Search for the cell housing the specified text and yield its [x, y] center coordinate. 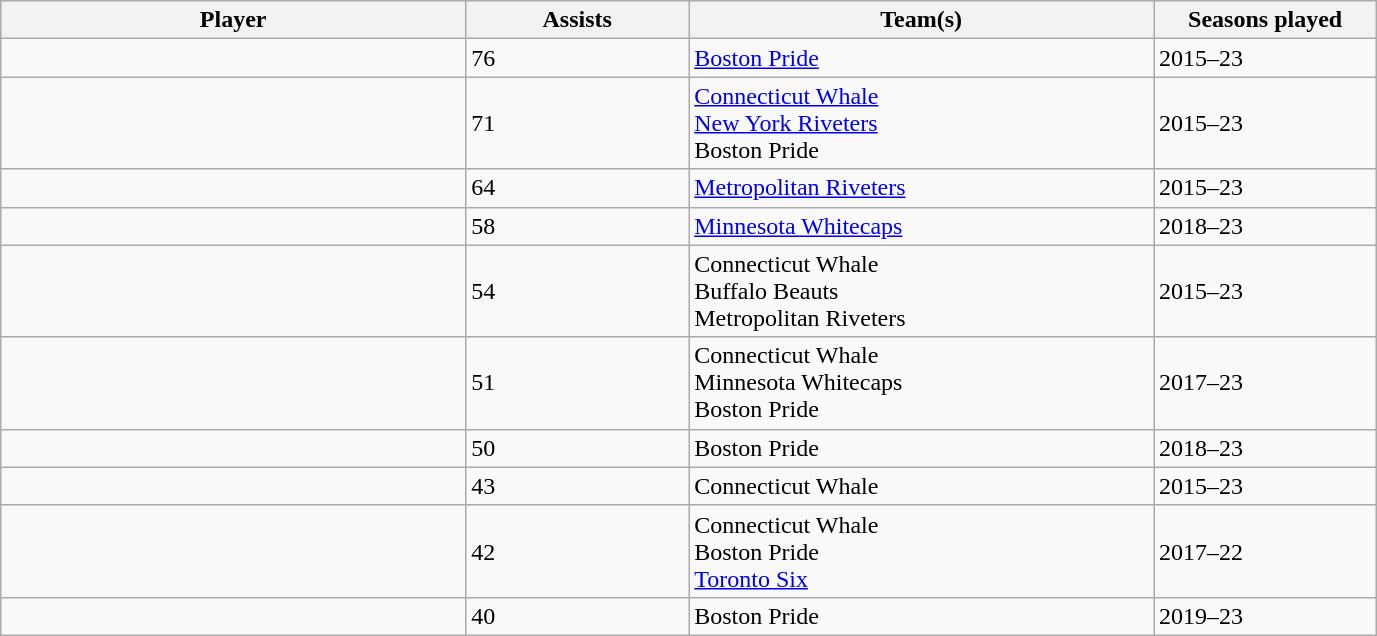
Connecticut WhaleBuffalo BeautsMetropolitan Riveters [922, 291]
2019–23 [1266, 616]
64 [578, 188]
71 [578, 123]
43 [578, 486]
Assists [578, 20]
Connecticut WhaleBoston PrideToronto Six [922, 551]
2017–23 [1266, 383]
Team(s) [922, 20]
Seasons played [1266, 20]
Connecticut Whale [922, 486]
76 [578, 58]
2017–22 [1266, 551]
40 [578, 616]
Connecticut WhaleNew York RivetersBoston Pride [922, 123]
Player [234, 20]
51 [578, 383]
Minnesota Whitecaps [922, 226]
50 [578, 448]
54 [578, 291]
Metropolitan Riveters [922, 188]
42 [578, 551]
Connecticut WhaleMinnesota WhitecapsBoston Pride [922, 383]
58 [578, 226]
